For the text-containing cell, return its midpoint in [X, Y] coordinate format. 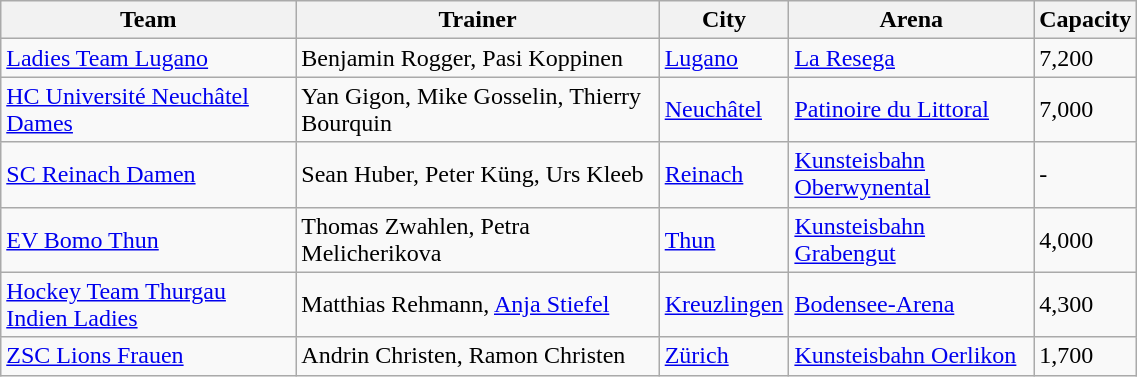
- [1086, 174]
Ladies Team Lugano [148, 58]
4,300 [1086, 304]
Zürich [724, 356]
Capacity [1086, 20]
4,000 [1086, 240]
City [724, 20]
Reinach [724, 174]
Patinoire du Littoral [912, 110]
Kunsteisbahn Grabengut [912, 240]
HC Université Neuchâtel Dames [148, 110]
SC Reinach Damen [148, 174]
1,700 [1086, 356]
7,000 [1086, 110]
Benjamin Rogger, Pasi Koppinen [478, 58]
Team [148, 20]
EV Bomo Thun [148, 240]
Kreuzlingen [724, 304]
Matthias Rehmann, Anja Stiefel [478, 304]
Neuchâtel [724, 110]
Sean Huber, Peter Küng, Urs Kleeb [478, 174]
Arena [912, 20]
Hockey Team Thurgau Indien Ladies [148, 304]
Thomas Zwahlen, Petra Melicherikova [478, 240]
7,200 [1086, 58]
La Resega [912, 58]
Yan Gigon, Mike Gosselin, Thierry Bourquin [478, 110]
Kunsteisbahn Oerlikon [912, 356]
Kunsteisbahn Oberwynental [912, 174]
Andrin Christen, Ramon Christen [478, 356]
Trainer [478, 20]
Bodensee-Arena [912, 304]
ZSC Lions Frauen [148, 356]
Thun [724, 240]
Lugano [724, 58]
